Return the [x, y] coordinate for the center point of the cell that contains the specified text.  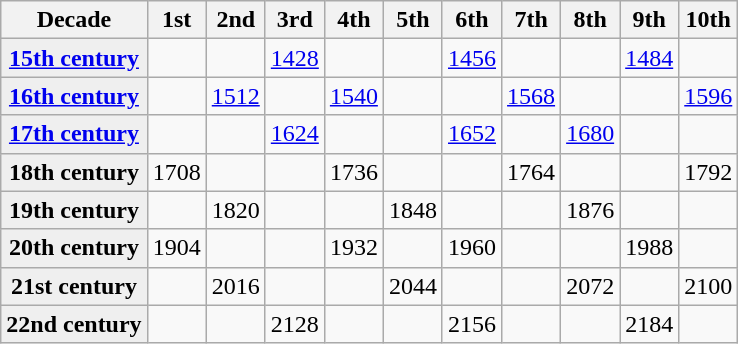
6th [472, 20]
1736 [354, 172]
1512 [236, 96]
1680 [590, 134]
1876 [590, 210]
1820 [236, 210]
1848 [412, 210]
1764 [532, 172]
1624 [294, 134]
2nd [236, 20]
1960 [472, 248]
17th century [74, 134]
4th [354, 20]
1792 [708, 172]
5th [412, 20]
1652 [472, 134]
1708 [176, 172]
21st century [74, 286]
8th [590, 20]
1540 [354, 96]
18th century [74, 172]
1st [176, 20]
2156 [472, 324]
1456 [472, 58]
16th century [74, 96]
2100 [708, 286]
2016 [236, 286]
2072 [590, 286]
22nd century [74, 324]
2128 [294, 324]
10th [708, 20]
1988 [650, 248]
7th [532, 20]
1904 [176, 248]
1428 [294, 58]
1568 [532, 96]
3rd [294, 20]
1484 [650, 58]
15th century [74, 58]
9th [650, 20]
2044 [412, 286]
1932 [354, 248]
2184 [650, 324]
20th century [74, 248]
1596 [708, 96]
19th century [74, 210]
Decade [74, 20]
